Output the [x, y] coordinate of the center of the cell containing the given text.  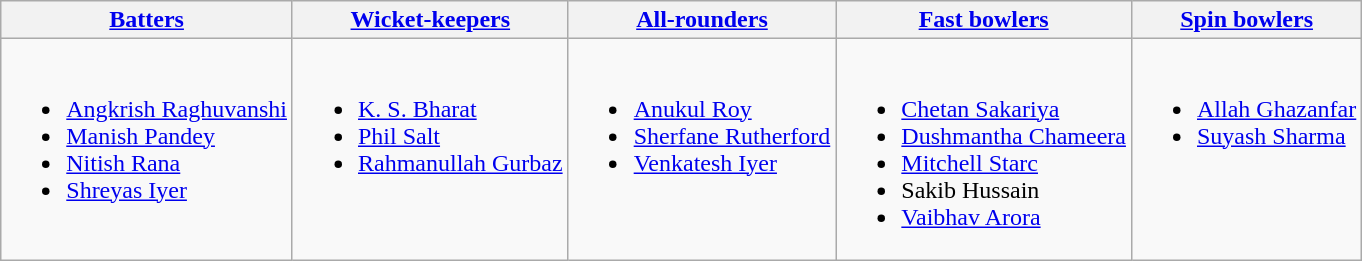
Chetan SakariyaDushmantha ChameeraMitchell StarcSakib HussainVaibhav Arora [984, 150]
Wicket-keepers [430, 20]
Anukul RoySherfane RutherfordVenkatesh Iyer [702, 150]
Allah GhazanfarSuyash Sharma [1246, 150]
Fast bowlers [984, 20]
All-rounders [702, 20]
Angkrish RaghuvanshiManish PandeyNitish RanaShreyas Iyer [147, 150]
K. S. BharatPhil SaltRahmanullah Gurbaz [430, 150]
Batters [147, 20]
Spin bowlers [1246, 20]
